Return the (x, y) coordinate for the center point of the cell that contains the specified text.  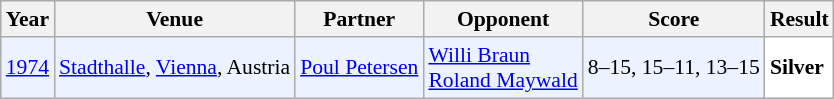
8–15, 15–11, 13–15 (674, 68)
Partner (359, 19)
Result (800, 19)
Opponent (502, 19)
Venue (174, 19)
Year (28, 19)
Stadthalle, Vienna, Austria (174, 68)
Willi Braun Roland Maywald (502, 68)
1974 (28, 68)
Poul Petersen (359, 68)
Silver (800, 68)
Score (674, 19)
